Detect which cell encompasses the target text, then output its (X, Y) center coordinate. 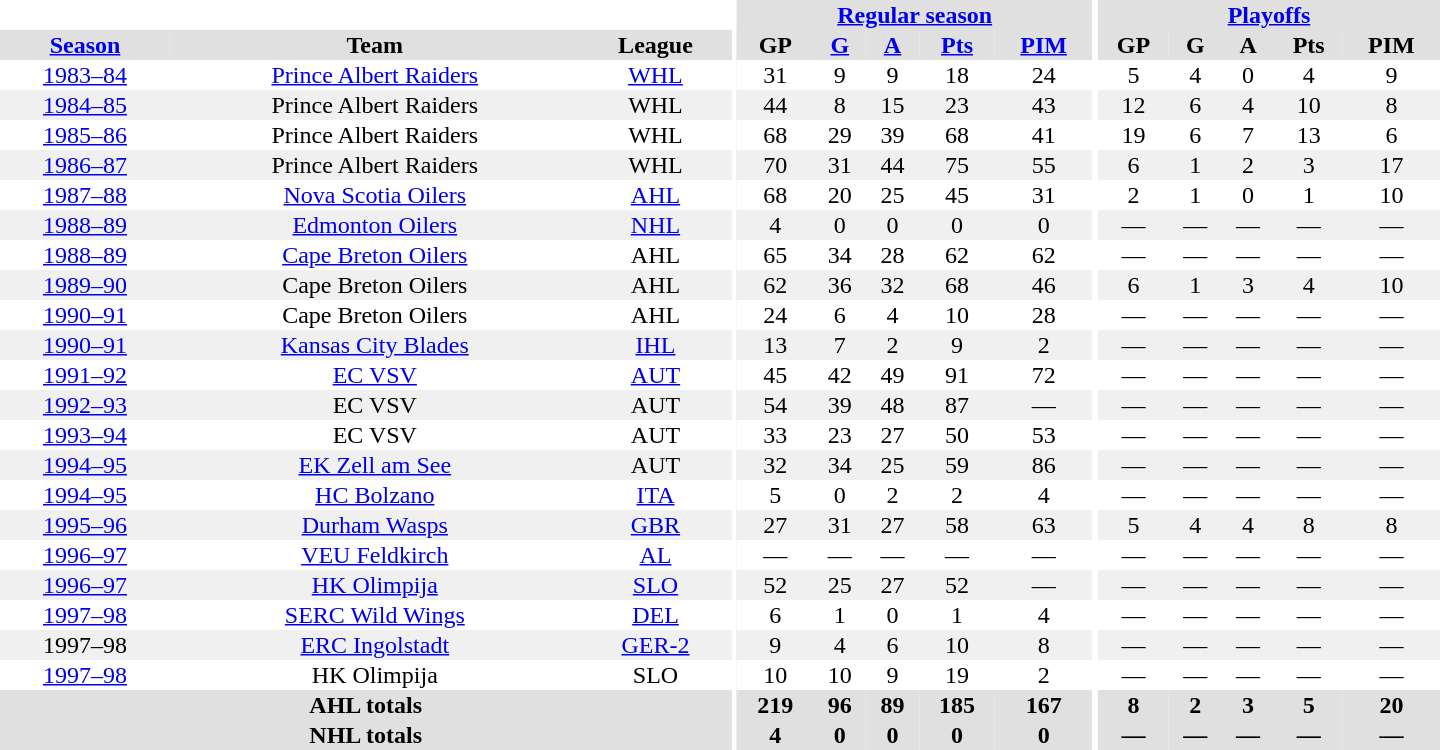
219 (775, 705)
46 (1044, 285)
1985–86 (85, 135)
63 (1044, 525)
AHL totals (366, 705)
Durham Wasps (375, 525)
Regular season (914, 15)
91 (957, 375)
167 (1044, 705)
Nova Scotia Oilers (375, 195)
33 (775, 435)
1989–90 (85, 285)
55 (1044, 165)
12 (1134, 105)
1991–92 (85, 375)
1995–96 (85, 525)
1983–84 (85, 75)
GER-2 (656, 645)
Team (375, 45)
185 (957, 705)
IHL (656, 345)
89 (892, 705)
Edmonton Oilers (375, 225)
75 (957, 165)
1993–94 (85, 435)
58 (957, 525)
15 (892, 105)
NHL (656, 225)
29 (840, 135)
EK Zell am See (375, 465)
18 (957, 75)
ITA (656, 495)
86 (1044, 465)
DEL (656, 615)
Playoffs (1269, 15)
League (656, 45)
65 (775, 255)
HC Bolzano (375, 495)
50 (957, 435)
1992–93 (85, 405)
72 (1044, 375)
1986–87 (85, 165)
Kansas City Blades (375, 345)
70 (775, 165)
53 (1044, 435)
NHL totals (366, 735)
17 (1392, 165)
48 (892, 405)
Season (85, 45)
GBR (656, 525)
41 (1044, 135)
49 (892, 375)
36 (840, 285)
SERC Wild Wings (375, 615)
59 (957, 465)
43 (1044, 105)
96 (840, 705)
ERC Ingolstadt (375, 645)
VEU Feldkirch (375, 555)
1984–85 (85, 105)
AL (656, 555)
54 (775, 405)
1987–88 (85, 195)
42 (840, 375)
87 (957, 405)
